Capture the cell that displays the provided text and extract its (X, Y) central coordinate. 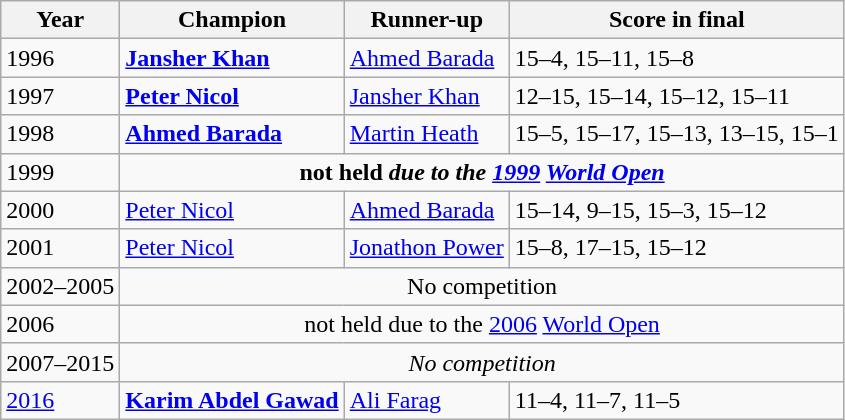
Score in final (676, 20)
12–15, 15–14, 15–12, 15–11 (676, 96)
15–5, 15–17, 15–13, 13–15, 15–1 (676, 134)
1998 (60, 134)
2007–2015 (60, 362)
1999 (60, 172)
2001 (60, 248)
15–8, 17–15, 15–12 (676, 248)
Runner-up (426, 20)
2000 (60, 210)
1996 (60, 58)
2002–2005 (60, 286)
1997 (60, 96)
Karim Abdel Gawad (232, 400)
2016 (60, 400)
Martin Heath (426, 134)
15–4, 15–11, 15–8 (676, 58)
Ali Farag (426, 400)
not held due to the 2006 World Open (482, 324)
Year (60, 20)
Champion (232, 20)
not held due to the 1999 World Open (482, 172)
15–14, 9–15, 15–3, 15–12 (676, 210)
2006 (60, 324)
Jonathon Power (426, 248)
11–4, 11–7, 11–5 (676, 400)
